Pinpoint the cell where the given text exists, returning its (X, Y) midpoint coordinate. 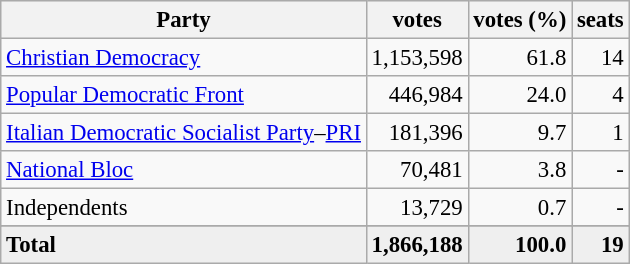
seats (600, 20)
Independents (184, 208)
4 (600, 95)
181,396 (417, 133)
446,984 (417, 95)
19 (600, 245)
0.7 (520, 208)
14 (600, 58)
61.8 (520, 58)
Christian Democracy (184, 58)
Popular Democratic Front (184, 95)
1,866,188 (417, 245)
National Bloc (184, 170)
votes (417, 20)
Total (184, 245)
votes (%) (520, 20)
1 (600, 133)
70,481 (417, 170)
13,729 (417, 208)
100.0 (520, 245)
3.8 (520, 170)
1,153,598 (417, 58)
Italian Democratic Socialist Party–PRI (184, 133)
Party (184, 20)
24.0 (520, 95)
9.7 (520, 133)
